Extract the [x, y] coordinate from the center of the cell holding the provided text.  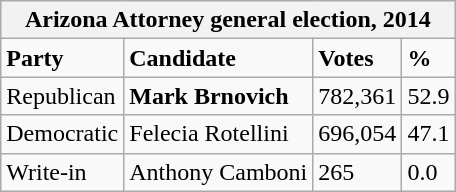
47.1 [428, 134]
696,054 [358, 134]
Arizona Attorney general election, 2014 [228, 20]
Candidate [218, 58]
% [428, 58]
Party [62, 58]
Felecia Rotellini [218, 134]
265 [358, 172]
Democratic [62, 134]
Republican [62, 96]
Mark Brnovich [218, 96]
Votes [358, 58]
Anthony Camboni [218, 172]
52.9 [428, 96]
0.0 [428, 172]
Write-in [62, 172]
782,361 [358, 96]
